Determine the [X, Y] coordinate at the center of the cell enclosing the given text.  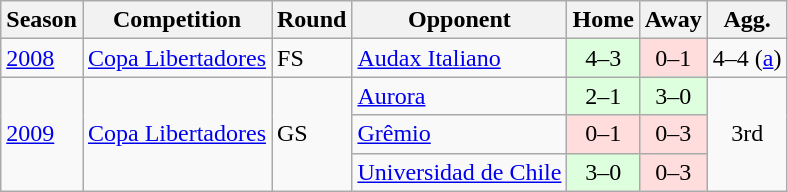
3rd [747, 134]
Opponent [460, 20]
4–3 [603, 58]
GS [312, 134]
Audax Italiano [460, 58]
Competition [176, 20]
Aurora [460, 96]
2008 [42, 58]
2–1 [603, 96]
4–4 (a) [747, 58]
Round [312, 20]
Away [673, 20]
Grêmio [460, 134]
Agg. [747, 20]
FS [312, 58]
Universidad de Chile [460, 172]
Home [603, 20]
Season [42, 20]
2009 [42, 134]
